Return the (x, y) coordinate for the center point of the cell that contains the specified text.  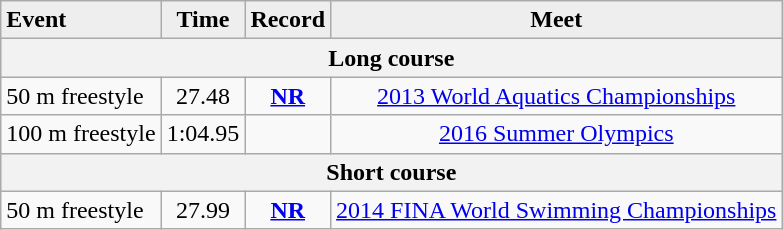
100 m freestyle (81, 134)
Time (203, 20)
2013 World Aquatics Championships (556, 96)
Short course (392, 172)
Long course (392, 58)
1:04.95 (203, 134)
2014 FINA World Swimming Championships (556, 210)
2016 Summer Olympics (556, 134)
27.48 (203, 96)
Record (288, 20)
Meet (556, 20)
Event (81, 20)
27.99 (203, 210)
